Return (X, Y) of the center of cell containing provided text 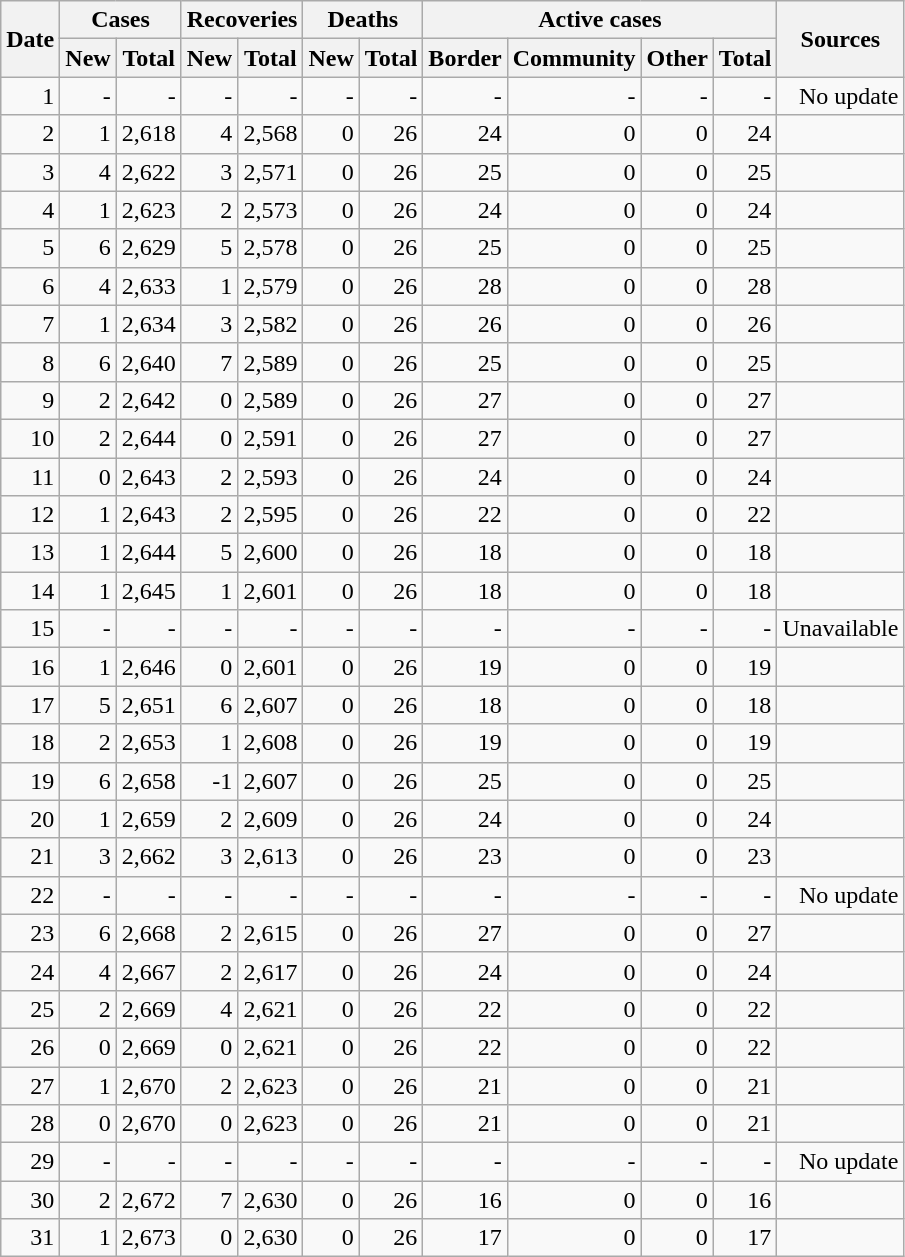
Sources (840, 39)
2,578 (270, 248)
2,582 (270, 324)
Unavailable (840, 629)
30 (30, 1200)
Cases (120, 20)
20 (30, 819)
2,653 (148, 743)
2,667 (148, 971)
2,662 (148, 857)
2,642 (148, 400)
2,573 (270, 210)
14 (30, 591)
2,579 (270, 286)
Community (574, 58)
Other (677, 58)
2,571 (270, 172)
2,646 (148, 667)
2,633 (148, 286)
2,618 (148, 134)
2,668 (148, 933)
2,591 (270, 438)
Deaths (363, 20)
-1 (209, 781)
31 (30, 1238)
2,672 (148, 1200)
2,658 (148, 781)
29 (30, 1162)
2,659 (148, 819)
2,613 (270, 857)
2,600 (270, 553)
Recoveries (242, 20)
13 (30, 553)
12 (30, 515)
2,651 (148, 705)
2,634 (148, 324)
Date (30, 39)
2,593 (270, 477)
2,617 (270, 971)
2,645 (148, 591)
2,622 (148, 172)
2,629 (148, 248)
10 (30, 438)
2,595 (270, 515)
9 (30, 400)
Border (465, 58)
Active cases (600, 20)
2,640 (148, 362)
15 (30, 629)
2,568 (270, 134)
8 (30, 362)
2,608 (270, 743)
2,673 (148, 1238)
2,609 (270, 819)
11 (30, 477)
2,615 (270, 933)
